From the cell containing the given text, extract its center point as [x, y] coordinate. 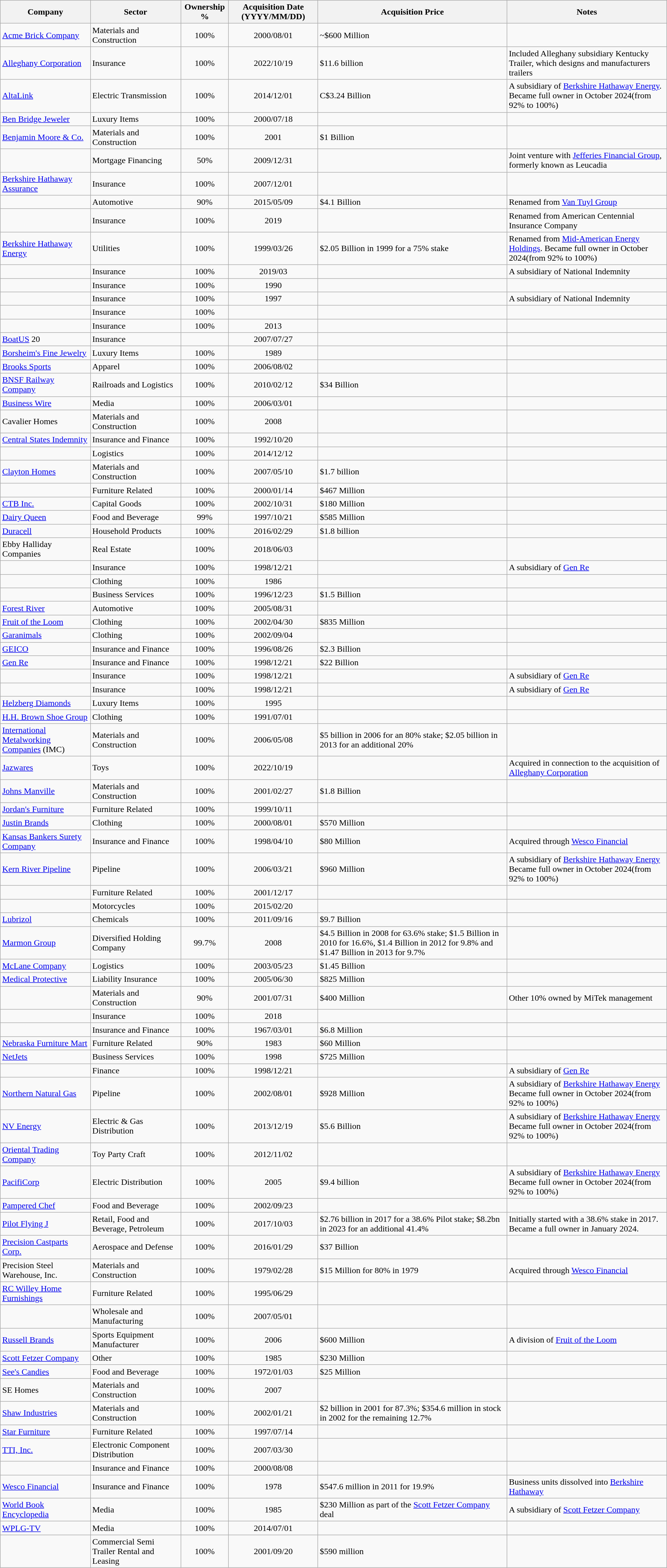
Acquisition Price [413, 12]
Mortgage Financing [136, 160]
Berkshire Hathaway Assurance [46, 184]
Real Estate [136, 549]
Commercial Semi Trailer Rental and Leasing [136, 1551]
$400 Million [413, 998]
$60 Million [413, 1043]
SE Homes [46, 1390]
Pampered Chef [46, 1205]
TTI, Inc. [46, 1450]
Lubrizol [46, 920]
$180 Million [413, 504]
Jazwares [46, 768]
2001/09/20 [273, 1551]
Household Products [136, 531]
Apparel [136, 366]
2017/10/03 [273, 1224]
Toys [136, 768]
1998/04/10 [273, 841]
Pilot Flying J [46, 1224]
Fruit of the Loom [46, 622]
Retail, Food and Beverage, Petroleum [136, 1224]
2001/12/17 [273, 892]
Star Furniture [46, 1431]
A subsidiary of Berkshire Hathaway Energy. Became full owner in October 2024(from 92% to 100%) [587, 96]
$1.8 billion [413, 531]
$230 Million [413, 1358]
Central States Indemnity [46, 440]
$230 Million as part of the Scott Fetzer Company deal [413, 1510]
Electric & Gas Distribution [136, 1126]
Notes [587, 12]
99.7% [205, 943]
$25 Million [413, 1371]
Included Alleghany subsidiary Kentucky Trailer, which designs and manufacturers trailers [587, 63]
Ben Bridge Jeweler [46, 119]
Clayton Homes [46, 472]
Motorcycles [136, 906]
C$3.24 Billion [413, 96]
2007/05/01 [273, 1316]
2007/12/01 [273, 184]
Duracell [46, 531]
CTB Inc. [46, 504]
2016/01/29 [273, 1247]
1979/02/28 [273, 1270]
1996/12/23 [273, 595]
$4.5 Billion in 2008 for 63.6% stake; $1.5 Billion in 2010 for 16.6%, $1.4 Billion in 2012 for 9.8% and $1.47 Billion in 2013 for 9.7% [413, 943]
$22 Billion [413, 662]
1967/03/01 [273, 1030]
Other 10% owned by MiTek management [587, 998]
A division of Fruit of the Loom [587, 1340]
1995/06/29 [273, 1293]
1992/10/20 [273, 440]
2000/07/18 [273, 119]
1972/01/03 [273, 1371]
See's Candies [46, 1371]
Forest River [46, 608]
Helzberg Diamonds [46, 703]
2012/11/02 [273, 1155]
$4.1 Billion [413, 202]
Chemicals [136, 920]
Business units dissolved into Berkshire Hathaway [587, 1486]
Gen Re [46, 662]
2002/01/21 [273, 1413]
2000/01/14 [273, 490]
1990 [273, 285]
2003/05/23 [273, 966]
Ebby Halliday Companies [46, 549]
WPLG-TV [46, 1528]
Renamed from American Centennial Insurance Company [587, 220]
Acquisition Date (YYYY/MM/DD) [273, 12]
$825 Million [413, 979]
PacifiCorp [46, 1182]
Capital Goods [136, 504]
$5.6 Billion [413, 1126]
Shaw Industries [46, 1413]
Borsheim's Fine Jewelry [46, 353]
NV Energy [46, 1126]
1995 [273, 703]
Renamed from Van Tuyl Group [587, 202]
Ownership % [205, 12]
$1 Billion [413, 137]
$547.6 million in 2011 for 19.9% [413, 1486]
Electric Distribution [136, 1182]
Finance [136, 1070]
Precision Castparts Corp. [46, 1247]
$2 billion in 2001 for 87.3%; $354.6 million in stock in 2002 for the remaining 12.7% [413, 1413]
$2.05 Billion in 1999 for a 75% stake [413, 248]
$1.7 billion [413, 472]
2007/07/27 [273, 339]
2000/08/08 [273, 1468]
Northern Natural Gas [46, 1094]
2007/05/10 [273, 472]
2014/12/01 [273, 96]
1997/10/21 [273, 517]
2019 [273, 220]
Railroads and Logistics [136, 385]
A subsidiary of Scott Fetzer Company [587, 1510]
Oriental Trading Company [46, 1155]
$928 Million [413, 1094]
2002/09/23 [273, 1205]
GEICO [46, 649]
$37 Billion [413, 1247]
McLane Company [46, 966]
Company [46, 12]
$590 million [413, 1551]
2014/12/12 [273, 453]
Marmon Group [46, 943]
$467 Million [413, 490]
2007 [273, 1390]
NetJets [46, 1057]
RC Willey Home Furnishings [46, 1293]
2005/08/31 [273, 608]
Utilities [136, 248]
1997/07/14 [273, 1431]
Jordan's Furniture [46, 809]
Acquired in connection to the acquisition of Alleghany Corporation [587, 768]
BNSF Railway Company [46, 385]
50% [205, 160]
$5 billion in 2006 for an 80% stake; $2.05 billion in 2013 for an additional 20% [413, 740]
2016/02/29 [273, 531]
2005 [273, 1182]
$80 Million [413, 841]
Wesco Financial [46, 1486]
Other [136, 1358]
Initially started with a 38.6% stake in 2017. Became a full owner in January 2024. [587, 1224]
2015/02/20 [273, 906]
$1.45 Billion [413, 966]
Brooks Sports [46, 366]
Renamed from Mid-American Energy Holdings. Became full owner in October 2024(from 92% to 100%) [587, 248]
$600 Million [413, 1340]
1999/10/11 [273, 809]
Wholesale and Manufacturing [136, 1316]
2019/03 [273, 271]
2007/03/30 [273, 1450]
$34 Billion [413, 385]
99% [205, 517]
2010/02/12 [273, 385]
1998 [273, 1057]
1986 [273, 581]
$1.8 Billion [413, 791]
$9.4 billion [413, 1182]
2009/12/31 [273, 160]
Diversified Holding Company [136, 943]
2014/07/01 [273, 1528]
1978 [273, 1486]
$725 Million [413, 1057]
2018/06/03 [273, 549]
$6.8 Million [413, 1030]
Alleghany Corporation [46, 63]
$835 Million [413, 622]
2013 [273, 326]
Electronic Component Distribution [136, 1450]
1991/07/01 [273, 717]
~$600 Million [413, 35]
Precision Steel Warehouse, Inc. [46, 1270]
$570 Million [413, 823]
Toy Party Craft [136, 1155]
Nebraska Furniture Mart [46, 1043]
$1.5 Billion [413, 595]
2001/02/27 [273, 791]
$2.3 Billion [413, 649]
$9.7 Billion [413, 920]
Berkshire Hathaway Energy [46, 248]
2006/08/02 [273, 366]
World Book Encyclopedia [46, 1510]
2001/07/31 [273, 998]
2002/09/04 [273, 635]
BoatUS 20 [46, 339]
$15 Million for 80% in 1979 [413, 1270]
$585 Million [413, 517]
Johns Manville [46, 791]
2002/08/01 [273, 1094]
Kansas Bankers Surety Company [46, 841]
Benjamin Moore & Co. [46, 137]
$11.6 billion [413, 63]
$960 Million [413, 869]
2006/05/08 [273, 740]
Acme Brick Company [46, 35]
2006/03/21 [273, 869]
Business Wire [46, 403]
Liability Insurance [136, 979]
2002/04/30 [273, 622]
2011/09/16 [273, 920]
$2.76 billion in 2017 for a 38.6% Pilot stake; $8.2bn in 2023 for an additional 41.4% [413, 1224]
Sports Equipment Manufacturer [136, 1340]
2001 [273, 137]
1983 [273, 1043]
Dairy Queen [46, 517]
Justin Brands [46, 823]
2013/12/19 [273, 1126]
Garanimals [46, 635]
Joint venture with Jefferies Financial Group, formerly known as Leucadia [587, 160]
2002/10/31 [273, 504]
2015/05/09 [273, 202]
H.H. Brown Shoe Group [46, 717]
2005/06/30 [273, 979]
Sector [136, 12]
1999/03/26 [273, 248]
Kern River Pipeline [46, 869]
Medical Protective [46, 979]
Cavalier Homes [46, 422]
1989 [273, 353]
2018 [273, 1016]
2006/03/01 [273, 403]
Russell Brands [46, 1340]
Scott Fetzer Company [46, 1358]
1996/08/26 [273, 649]
AltaLink [46, 96]
Aerospace and Defense [136, 1247]
International Metalworking Companies (IMC) [46, 740]
Electric Transmission [136, 96]
1997 [273, 299]
2006 [273, 1340]
